Capture the cell that displays the provided text and extract its [X, Y] central coordinate. 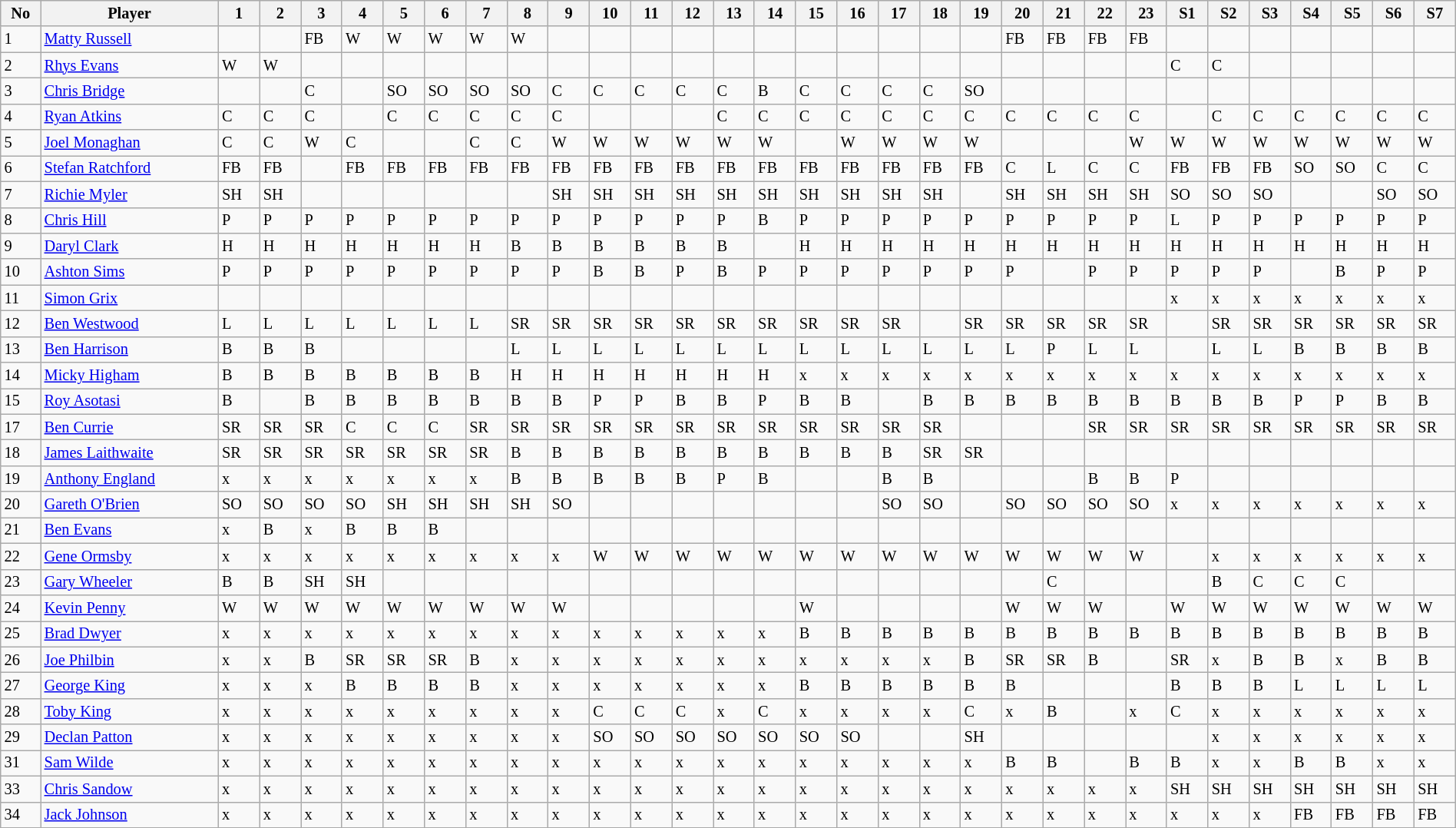
28 [21, 711]
Ben Currie [129, 427]
Matty Russell [129, 39]
Gary Wheeler [129, 582]
31 [21, 763]
34 [21, 815]
Toby King [129, 711]
Gareth O'Brien [129, 505]
Ben Westwood [129, 323]
Declan Patton [129, 737]
Player [129, 13]
S1 [1187, 13]
S6 [1394, 13]
S7 [1434, 13]
Ashton Sims [129, 272]
Sam Wilde [129, 763]
25 [21, 634]
29 [21, 737]
S5 [1352, 13]
27 [21, 685]
33 [21, 789]
Ryan Atkins [129, 117]
James Laithwaite [129, 452]
Rhys Evans [129, 65]
Micky Higham [129, 376]
Anthony England [129, 479]
Chris Sandow [129, 789]
Stefan Ratchford [129, 168]
No [21, 13]
Joel Monaghan [129, 143]
Richie Myler [129, 194]
26 [21, 660]
Kevin Penny [129, 608]
Daryl Clark [129, 246]
Gene Ormsby [129, 556]
Ben Harrison [129, 349]
S3 [1270, 13]
Chris Bridge [129, 91]
Ben Evans [129, 530]
Roy Asotasi [129, 401]
Joe Philbin [129, 660]
16 [858, 13]
Simon Grix [129, 298]
George King [129, 685]
Chris Hill [129, 220]
S2 [1229, 13]
S4 [1311, 13]
Jack Johnson [129, 815]
Brad Dwyer [129, 634]
24 [21, 608]
